Return the (x, y) coordinate for the center point of the cell that contains the specified text.  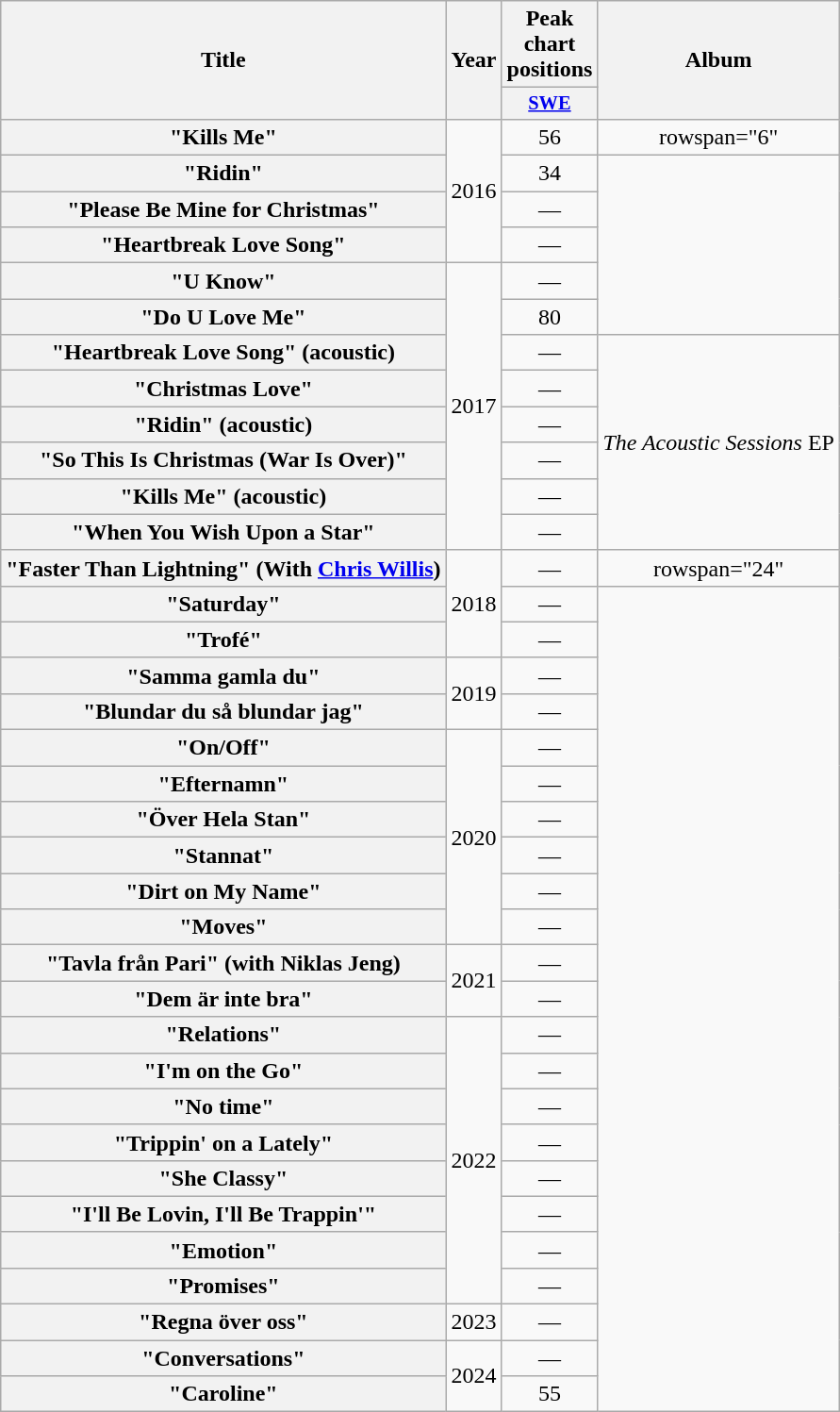
"Blundar du så blundar jag" (223, 711)
Title (223, 60)
"Moves" (223, 927)
"Ridin" (223, 174)
"Regna över oss" (223, 1322)
"Heartbreak Love Song" (acoustic) (223, 353)
"Stannat" (223, 856)
2017 (473, 407)
2018 (473, 604)
"Över Hela Stan" (223, 820)
"Caroline" (223, 1394)
"Dem är inte bra" (223, 999)
80 (550, 317)
"Relations" (223, 1035)
"Do U Love Me" (223, 317)
"So This Is Christmas (War Is Over)" (223, 460)
"Faster Than Lightning" (With Chris Willis) (223, 568)
"When You Wish Upon a Star" (223, 532)
"Samma gamla du" (223, 675)
"Kills Me" (223, 137)
"Trippin' on a Lately" (223, 1142)
Peak chart positions (550, 44)
"Promises" (223, 1286)
SWE (550, 104)
"I'll Be Lovin, I'll Be Trappin'" (223, 1214)
"I'm on the Go" (223, 1071)
"Heartbreak Love Song" (223, 245)
2023 (473, 1322)
"Tavla från Pari" (with Niklas Jeng) (223, 963)
"She Classy" (223, 1178)
2020 (473, 838)
"Efternamn" (223, 784)
"Saturday" (223, 604)
55 (550, 1394)
"Please Be Mine for Christmas" (223, 209)
"Kills Me" (acoustic) (223, 496)
Album (718, 60)
34 (550, 174)
2021 (473, 981)
"Emotion" (223, 1250)
2022 (473, 1160)
2024 (473, 1376)
"Dirt on My Name" (223, 891)
"Trofé" (223, 640)
Year (473, 60)
rowspan="6" (718, 137)
"Conversations" (223, 1358)
The Acoustic Sessions EP (718, 442)
2019 (473, 693)
"On/Off" (223, 748)
"Ridin" (acoustic) (223, 424)
"No time" (223, 1106)
"Christmas Love" (223, 389)
2016 (473, 191)
56 (550, 137)
rowspan="24" (718, 568)
"U Know" (223, 281)
